From the cell containing the given text, extract its center point as [X, Y] coordinate. 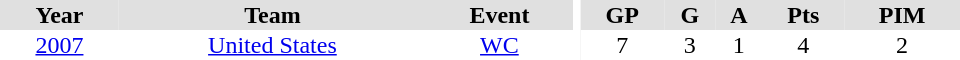
4 [804, 45]
Event [500, 15]
United States [272, 45]
Team [272, 15]
G [690, 15]
A [738, 15]
3 [690, 45]
2007 [60, 45]
Pts [804, 15]
PIM [902, 15]
7 [622, 45]
1 [738, 45]
Year [60, 15]
WC [500, 45]
2 [902, 45]
GP [622, 15]
